From the cell containing the given text, extract its center point as [X, Y] coordinate. 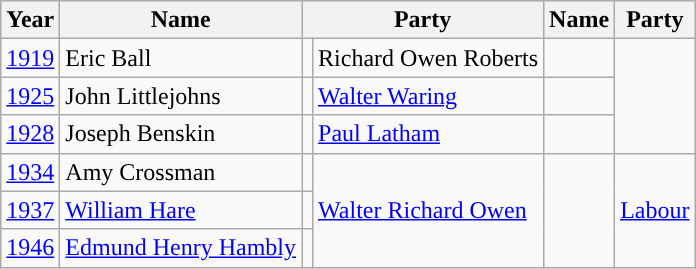
1937 [30, 210]
Year [30, 20]
Labour [655, 210]
John Littlejohns [181, 96]
Walter Waring [428, 96]
1946 [30, 248]
Paul Latham [428, 134]
1925 [30, 96]
William Hare [181, 210]
1934 [30, 172]
Richard Owen Roberts [428, 58]
Joseph Benskin [181, 134]
Amy Crossman [181, 172]
1919 [30, 58]
1928 [30, 134]
Eric Ball [181, 58]
Edmund Henry Hambly [181, 248]
Walter Richard Owen [428, 210]
